Identify which cell holds the provided text, then report its [x, y] central coordinate. 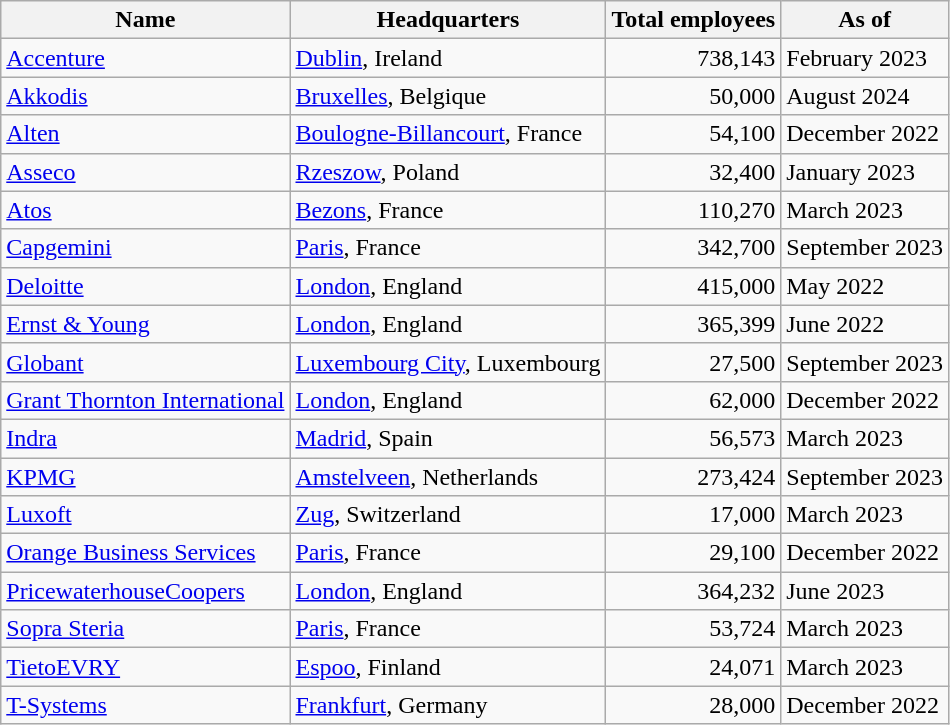
Globant [146, 362]
Amstelveen, Netherlands [448, 477]
Orange Business Services [146, 553]
342,700 [694, 248]
Zug, Switzerland [448, 515]
May 2022 [865, 286]
28,000 [694, 705]
Boulogne-Billancourt, France [448, 134]
415,000 [694, 286]
24,071 [694, 667]
364,232 [694, 591]
Alten [146, 134]
32,400 [694, 172]
54,100 [694, 134]
Akkodis [146, 96]
17,000 [694, 515]
29,100 [694, 553]
Bruxelles, Belgique [448, 96]
Deloitte [146, 286]
Name [146, 20]
738,143 [694, 58]
T-Systems [146, 705]
January 2023 [865, 172]
Atos [146, 210]
August 2024 [865, 96]
Indra [146, 438]
Capgemini [146, 248]
Luxembourg City, Luxembourg [448, 362]
KPMG [146, 477]
Grant Thornton International [146, 400]
Headquarters [448, 20]
Ernst & Young [146, 324]
June 2023 [865, 591]
Total employees [694, 20]
Frankfurt, Germany [448, 705]
Bezons, France [448, 210]
Madrid, Spain [448, 438]
Asseco [146, 172]
Dublin, Ireland [448, 58]
TietoEVRY [146, 667]
27,500 [694, 362]
365,399 [694, 324]
Rzeszow, Poland [448, 172]
February 2023 [865, 58]
Espoo, Finland [448, 667]
Accenture [146, 58]
56,573 [694, 438]
As of [865, 20]
273,424 [694, 477]
62,000 [694, 400]
110,270 [694, 210]
June 2022 [865, 324]
PricewaterhouseCoopers [146, 591]
Sopra Steria [146, 629]
Luxoft [146, 515]
53,724 [694, 629]
50,000 [694, 96]
